Return the [x, y] coordinate for the center point of the cell that contains the specified text.  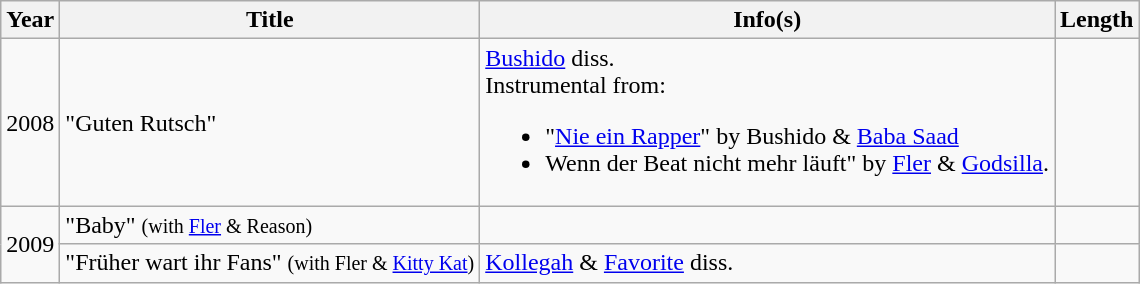
Info(s) [768, 20]
"Früher wart ihr Fans" (with Fler & Kitty Kat) [270, 263]
Length [1097, 20]
Bushido diss.Instrumental from:"Nie ein Rapper" by Bushido & Baba SaadWenn der Beat nicht mehr läuft" by Fler & Godsilla. [768, 122]
2008 [30, 122]
Year [30, 20]
Kollegah & Favorite diss. [768, 263]
"Baby" (with Fler & Reason) [270, 225]
"Guten Rutsch" [270, 122]
Title [270, 20]
2009 [30, 244]
